Search for the cell housing the specified text and yield its [X, Y] center coordinate. 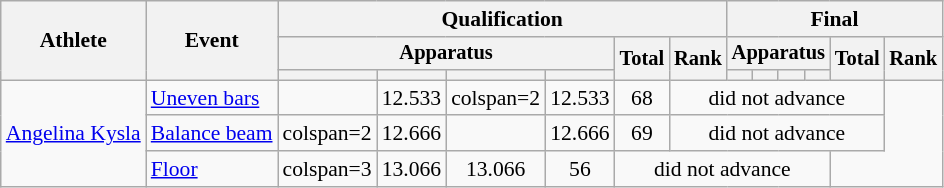
56 [580, 169]
Balance beam [212, 134]
colspan=3 [328, 169]
Athlete [74, 40]
69 [642, 134]
68 [642, 98]
Angelina Kysla [74, 134]
Final [834, 19]
Uneven bars [212, 98]
Event [212, 40]
Qualification [502, 19]
Floor [212, 169]
